Scan for the cell matching the given text and deliver its [X, Y] coordinate at center. 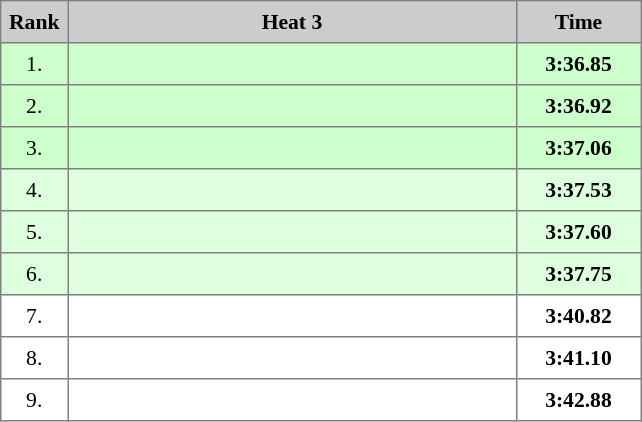
7. [34, 316]
Time [578, 22]
8. [34, 358]
6. [34, 274]
3:40.82 [578, 316]
9. [34, 400]
Rank [34, 22]
2. [34, 106]
1. [34, 64]
3:37.06 [578, 148]
Heat 3 [292, 22]
3:37.75 [578, 274]
3:37.53 [578, 190]
3:37.60 [578, 232]
3. [34, 148]
3:36.85 [578, 64]
3:41.10 [578, 358]
3:42.88 [578, 400]
5. [34, 232]
3:36.92 [578, 106]
4. [34, 190]
